From the cell containing the given text, extract its center point as [X, Y] coordinate. 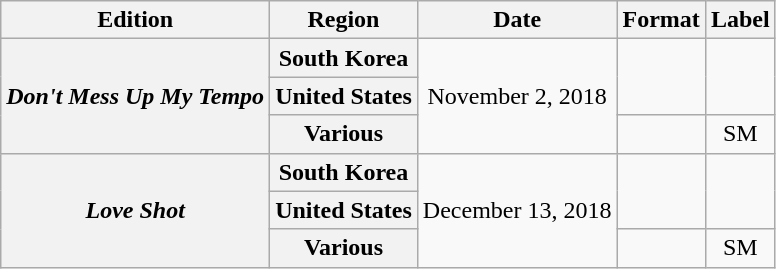
Date [517, 20]
Region [344, 20]
Edition [136, 20]
November 2, 2018 [517, 96]
December 13, 2018 [517, 210]
Label [740, 20]
Love Shot [136, 210]
Format [661, 20]
Don't Mess Up My Tempo [136, 96]
